Return the (X, Y) coordinate for the center point of the cell that contains the specified text.  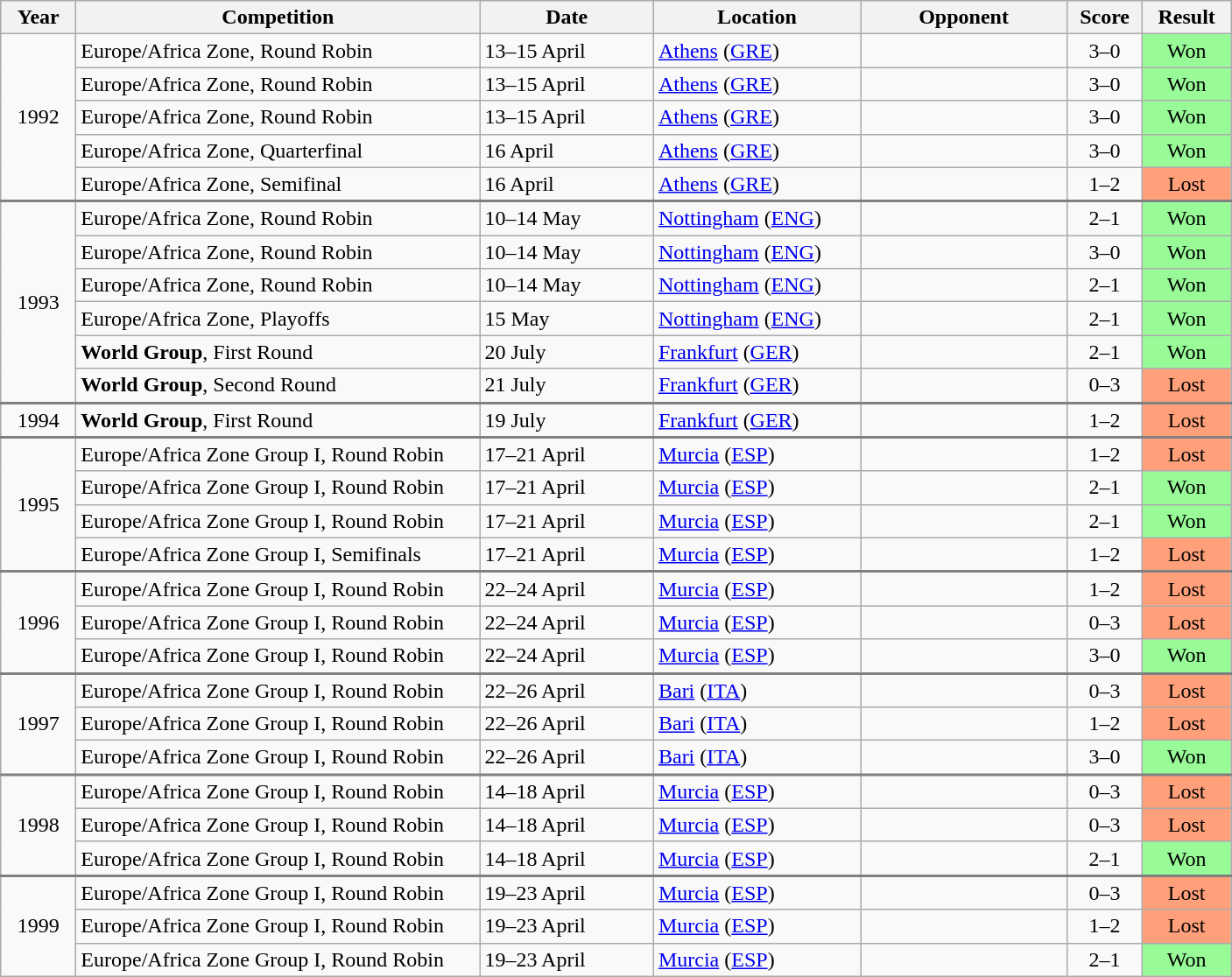
Europe/Africa Zone, Playoffs (278, 319)
1996 (39, 622)
20 July (567, 352)
World Group, Second Round (278, 385)
1998 (39, 825)
Europe/Africa Zone, Semifinal (278, 184)
1999 (39, 926)
Result (1187, 18)
Europe/Africa Zone, Quarterfinal (278, 151)
Year (39, 18)
Europe/Africa Zone Group I, Semifinals (278, 555)
Opponent (963, 18)
1993 (39, 302)
Location (757, 18)
Competition (278, 18)
Date (567, 18)
Score (1105, 18)
21 July (567, 385)
19 July (567, 420)
1997 (39, 724)
1995 (39, 504)
15 May (567, 319)
1992 (39, 117)
1994 (39, 420)
